For the text-containing cell, return its midpoint in [X, Y] coordinate format. 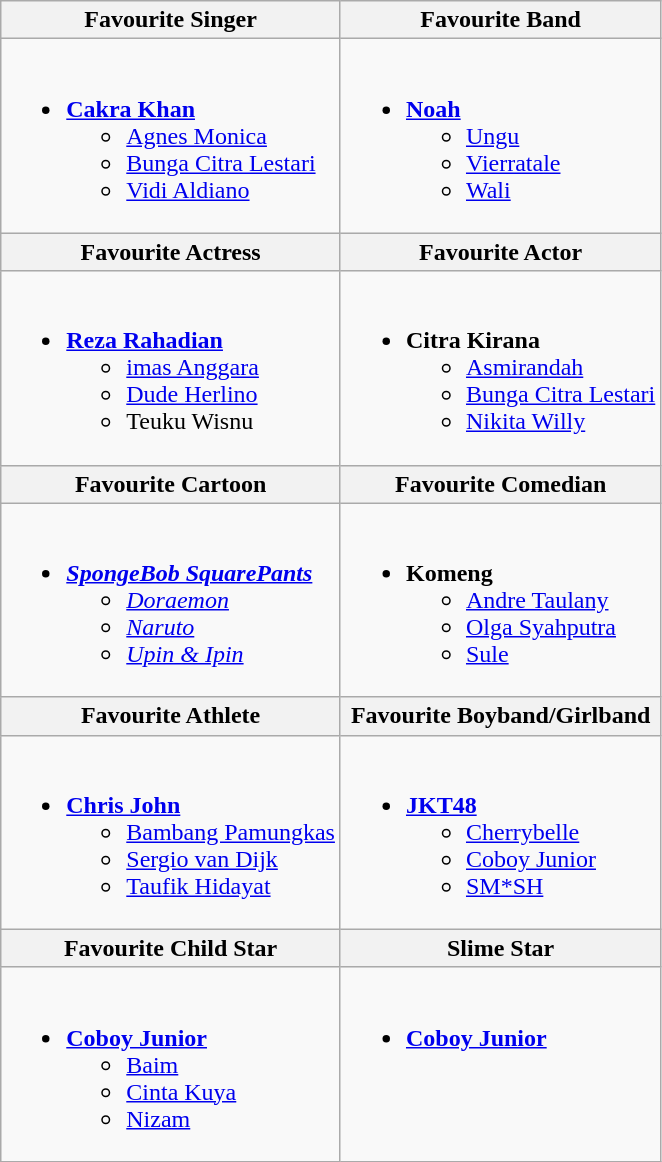
Favourite Child Star [171, 948]
NoahUnguVierrataleWali [500, 136]
Coboy JuniorBaimCinta KuyaNizam [171, 1064]
Favourite Actress [171, 252]
Coboy Junior [500, 1064]
Favourite Singer [171, 20]
Favourite Comedian [500, 484]
Chris JohnBambang PamungkasSergio van DijkTaufik Hidayat [171, 832]
KomengAndre TaulanyOlga SyahputraSule [500, 600]
Slime Star [500, 948]
SpongeBob SquarePantsDoraemonNarutoUpin & Ipin [171, 600]
Favourite Cartoon [171, 484]
Cakra KhanAgnes MonicaBunga Citra LestariVidi Aldiano [171, 136]
Favourite Band [500, 20]
JKT48CherrybelleCoboy JuniorSM*SH [500, 832]
Favourite Boyband/Girlband [500, 716]
Citra KiranaAsmirandahBunga Citra LestariNikita Willy [500, 368]
Reza Rahadianimas AnggaraDude HerlinoTeuku Wisnu [171, 368]
Favourite Athlete [171, 716]
Favourite Actor [500, 252]
